Determine the [X, Y] coordinate at the center of the cell enclosing the given text.  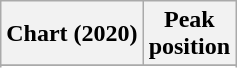
Chart (2020) [72, 34]
Peakposition [189, 34]
